Output the (X, Y) coordinate of the center of the cell containing the given text.  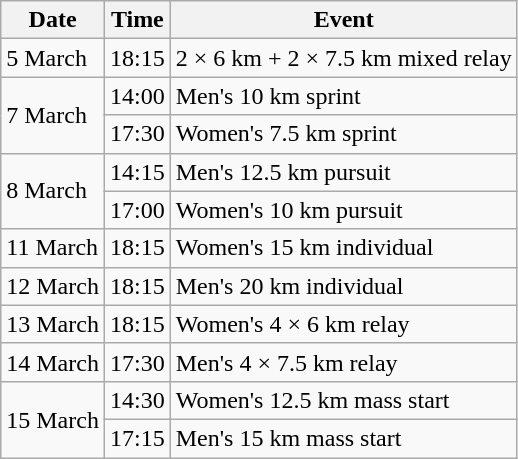
14:15 (137, 172)
7 March (53, 115)
2 × 6 km + 2 × 7.5 km mixed relay (344, 58)
13 March (53, 324)
12 March (53, 286)
Women's 10 km pursuit (344, 210)
Men's 12.5 km pursuit (344, 172)
Men's 4 × 7.5 km relay (344, 362)
Men's 20 km individual (344, 286)
14:30 (137, 400)
Women's 7.5 km sprint (344, 134)
Men's 15 km mass start (344, 438)
Men's 10 km sprint (344, 96)
14 March (53, 362)
Women's 12.5 km mass start (344, 400)
5 March (53, 58)
8 March (53, 191)
14:00 (137, 96)
Time (137, 20)
15 March (53, 419)
Date (53, 20)
Women's 4 × 6 km relay (344, 324)
11 March (53, 248)
Women's 15 km individual (344, 248)
Event (344, 20)
17:15 (137, 438)
17:00 (137, 210)
